For the text-containing cell, return its midpoint in (X, Y) coordinate format. 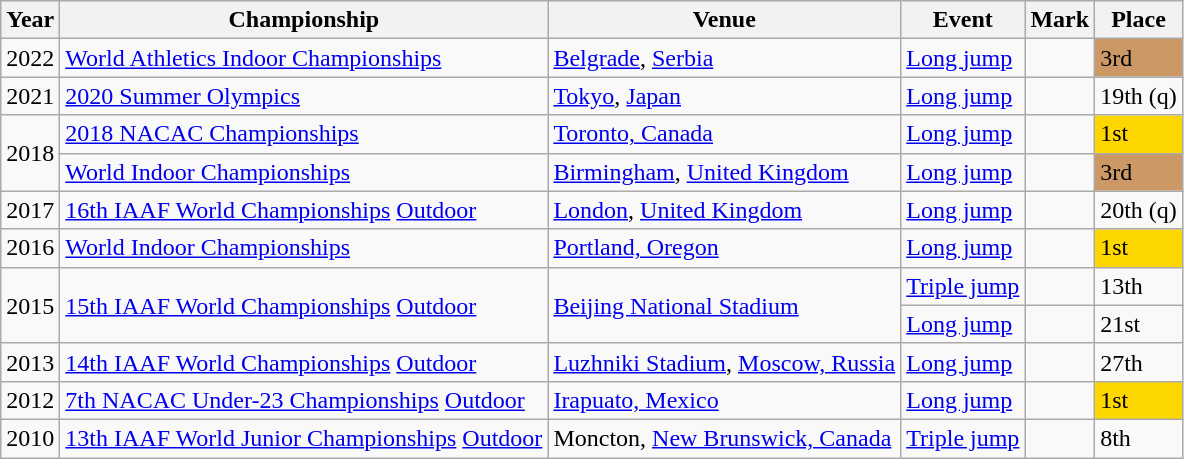
Irapuato, Mexico (724, 400)
8th (1139, 438)
2012 (30, 400)
Year (30, 20)
2013 (30, 362)
13th (1139, 286)
21st (1139, 324)
2016 (30, 248)
13th IAAF World Junior Championships Outdoor (304, 438)
19th (q) (1139, 96)
2021 (30, 96)
20th (q) (1139, 210)
Event (963, 20)
Moncton, New Brunswick, Canada (724, 438)
Portland, Oregon (724, 248)
Tokyo, Japan (724, 96)
Venue (724, 20)
16th IAAF World Championships Outdoor (304, 210)
Mark (1060, 20)
Beijing National Stadium (724, 305)
27th (1139, 362)
14th IAAF World Championships Outdoor (304, 362)
2017 (30, 210)
Place (1139, 20)
2015 (30, 305)
2020 Summer Olympics (304, 96)
World Athletics Indoor Championships (304, 58)
Championship (304, 20)
2010 (30, 438)
Toronto, Canada (724, 134)
2018 NACAC Championships (304, 134)
2022 (30, 58)
Belgrade, Serbia (724, 58)
Birmingham, United Kingdom (724, 172)
London, United Kingdom (724, 210)
15th IAAF World Championships Outdoor (304, 305)
7th NACAC Under-23 Championships Outdoor (304, 400)
2018 (30, 153)
Luzhniki Stadium, Moscow, Russia (724, 362)
